Search for the cell housing the specified text and yield its (x, y) center coordinate. 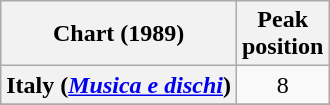
Chart (1989) (119, 34)
Italy (Musica e dischi) (119, 85)
Peakposition (282, 34)
8 (282, 85)
